Locate the cell with the specified text and output its (x, y) center coordinate. 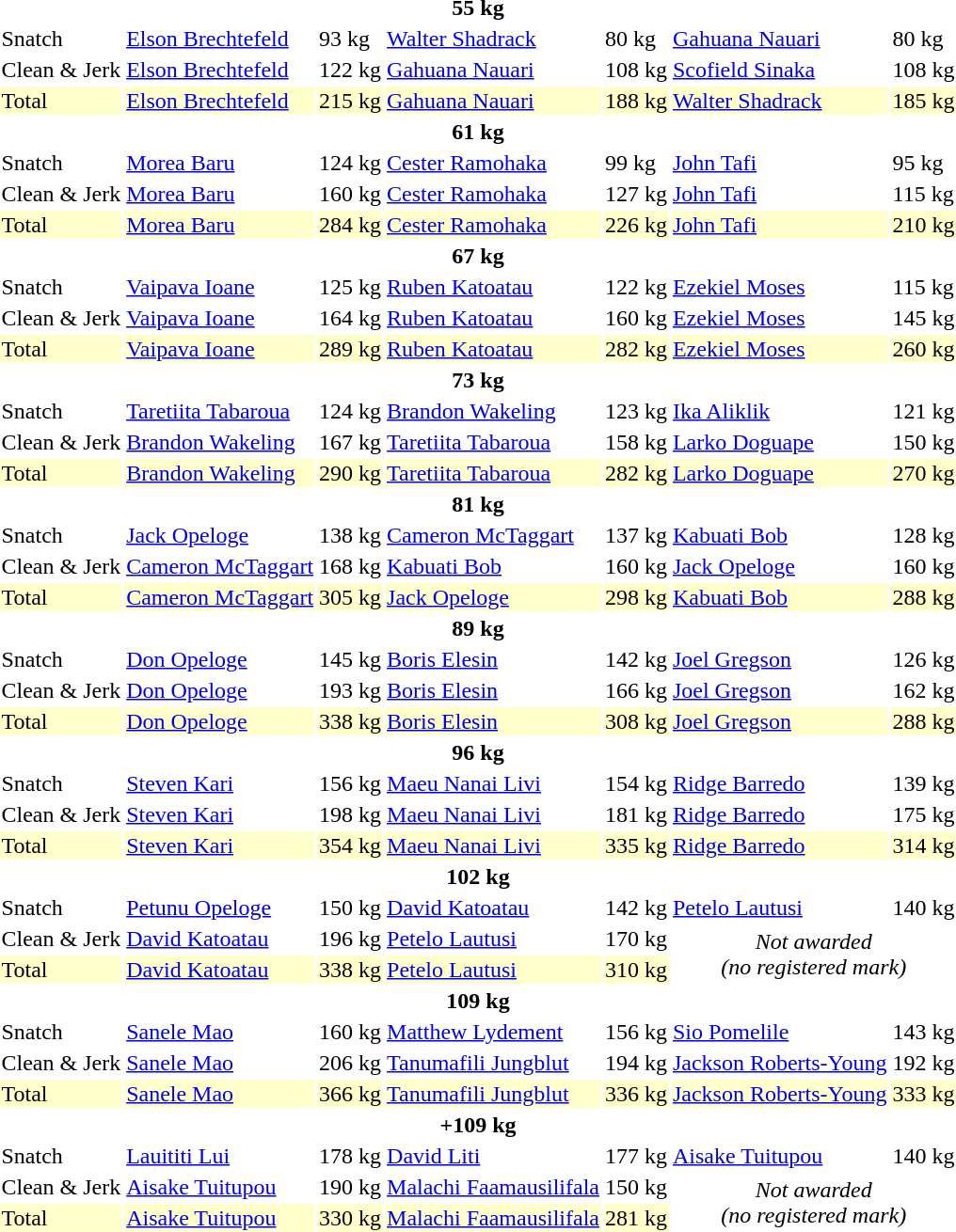
126 kg (924, 659)
354 kg (350, 845)
170 kg (636, 939)
188 kg (636, 101)
David Liti (493, 1156)
61 kg (478, 132)
+109 kg (478, 1125)
Lauititi Lui (220, 1156)
121 kg (924, 411)
93 kg (350, 39)
178 kg (350, 1156)
206 kg (350, 1063)
Sio Pomelile (779, 1032)
143 kg (924, 1032)
168 kg (350, 566)
335 kg (636, 845)
198 kg (350, 814)
Ika Aliklik (779, 411)
95 kg (924, 163)
154 kg (636, 783)
215 kg (350, 101)
333 kg (924, 1094)
314 kg (924, 845)
289 kg (350, 349)
138 kg (350, 535)
166 kg (636, 690)
192 kg (924, 1063)
298 kg (636, 597)
162 kg (924, 690)
177 kg (636, 1156)
102 kg (478, 877)
210 kg (924, 225)
308 kg (636, 721)
123 kg (636, 411)
310 kg (636, 970)
193 kg (350, 690)
260 kg (924, 349)
73 kg (478, 380)
226 kg (636, 225)
Scofield Sinaka (779, 70)
67 kg (478, 256)
99 kg (636, 163)
164 kg (350, 318)
139 kg (924, 783)
196 kg (350, 939)
270 kg (924, 473)
137 kg (636, 535)
290 kg (350, 473)
281 kg (636, 1218)
89 kg (478, 628)
128 kg (924, 535)
96 kg (478, 752)
366 kg (350, 1094)
158 kg (636, 442)
194 kg (636, 1063)
185 kg (924, 101)
330 kg (350, 1218)
81 kg (478, 504)
167 kg (350, 442)
181 kg (636, 814)
127 kg (636, 194)
305 kg (350, 597)
190 kg (350, 1187)
109 kg (478, 1001)
336 kg (636, 1094)
175 kg (924, 814)
125 kg (350, 287)
Matthew Lydement (493, 1032)
284 kg (350, 225)
Petunu Opeloge (220, 908)
